Return the [X, Y] coordinate for the center point of the cell that contains the specified text.  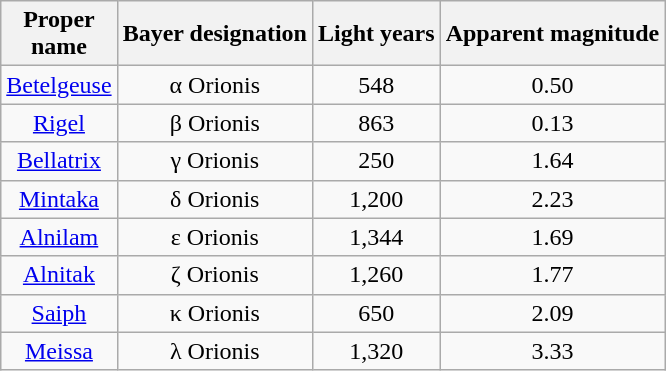
Rigel [59, 123]
1,344 [376, 237]
Betelgeuse [59, 85]
Meissa [59, 351]
0.13 [552, 123]
1.77 [552, 275]
Apparent magnitude [552, 34]
0.50 [552, 85]
λ Orionis [214, 351]
Saiph [59, 313]
1,260 [376, 275]
863 [376, 123]
250 [376, 161]
ε Orionis [214, 237]
1.64 [552, 161]
κ Orionis [214, 313]
1,320 [376, 351]
1,200 [376, 199]
2.09 [552, 313]
3.33 [552, 351]
ζ Orionis [214, 275]
α Orionis [214, 85]
2.23 [552, 199]
δ Orionis [214, 199]
Propername [59, 34]
Alnilam [59, 237]
Alnitak [59, 275]
650 [376, 313]
Bellatrix [59, 161]
β Orionis [214, 123]
1.69 [552, 237]
γ Orionis [214, 161]
Light years [376, 34]
Mintaka [59, 199]
548 [376, 85]
Bayer designation [214, 34]
